Provide the [x, y] coordinate of the cell's center where the given text is located.  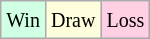
Draw [72, 20]
Win [24, 20]
Loss [126, 20]
